Detect which cell encompasses the target text, then output its (X, Y) center coordinate. 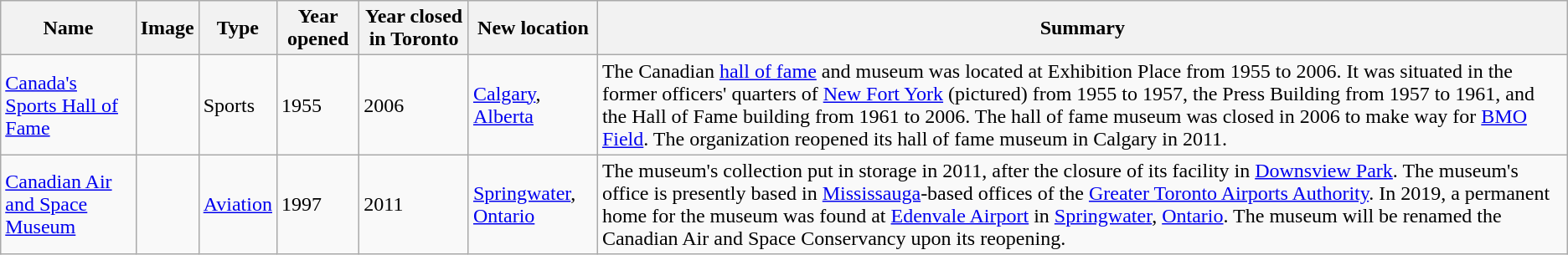
Sports (238, 105)
Canada's Sports Hall of Fame (69, 105)
Calgary, Alberta (533, 105)
2011 (414, 204)
Year opened (317, 28)
1955 (317, 105)
Springwater, Ontario (533, 204)
2006 (414, 105)
1997 (317, 204)
Type (238, 28)
Image (168, 28)
Canadian Air and Space Museum (69, 204)
Aviation (238, 204)
New location (533, 28)
Year closed in Toronto (414, 28)
Summary (1082, 28)
Name (69, 28)
